From the cell containing the given text, extract its center point as [X, Y] coordinate. 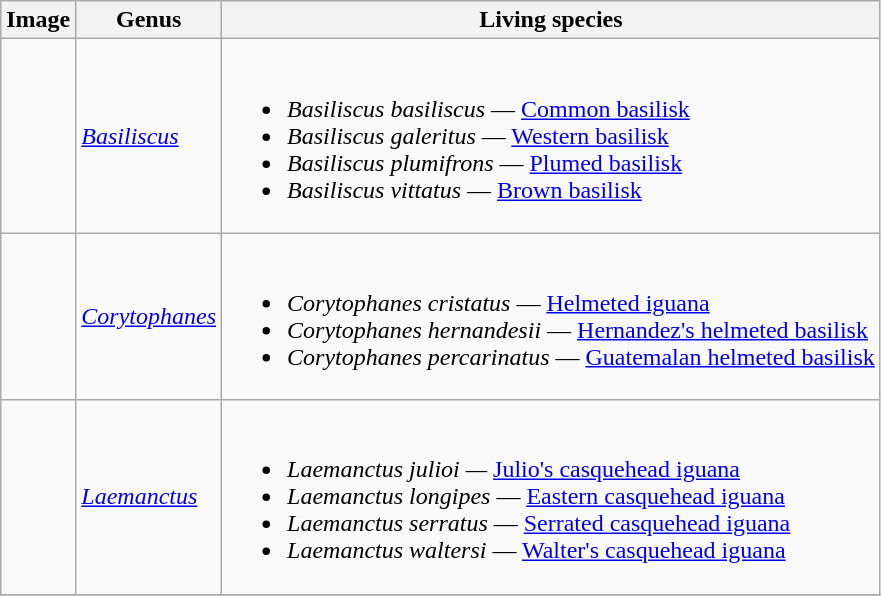
Genus [149, 20]
Corytophanes [149, 316]
Image [38, 20]
Laemanctus [149, 497]
Living species [552, 20]
Basiliscus [149, 136]
